Output the (X, Y) coordinate of the center of the cell containing the given text.  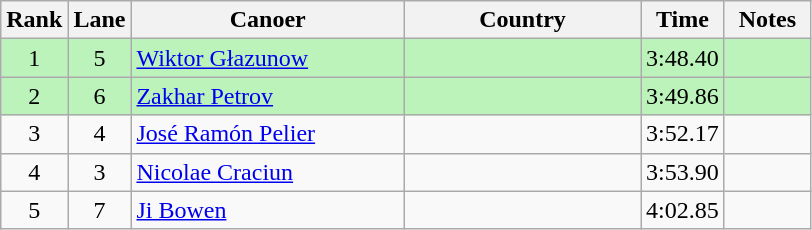
Rank (34, 20)
Country (522, 20)
José Ramón Pelier (268, 134)
Wiktor Głazunow (268, 58)
Nicolae Craciun (268, 172)
Zakhar Petrov (268, 96)
1 (34, 58)
6 (100, 96)
4:02.85 (683, 210)
3:53.90 (683, 172)
Notes (767, 20)
3:48.40 (683, 58)
Time (683, 20)
3:49.86 (683, 96)
7 (100, 210)
Lane (100, 20)
Canoer (268, 20)
Ji Bowen (268, 210)
3:52.17 (683, 134)
2 (34, 96)
